Identify which cell holds the provided text, then report its [x, y] central coordinate. 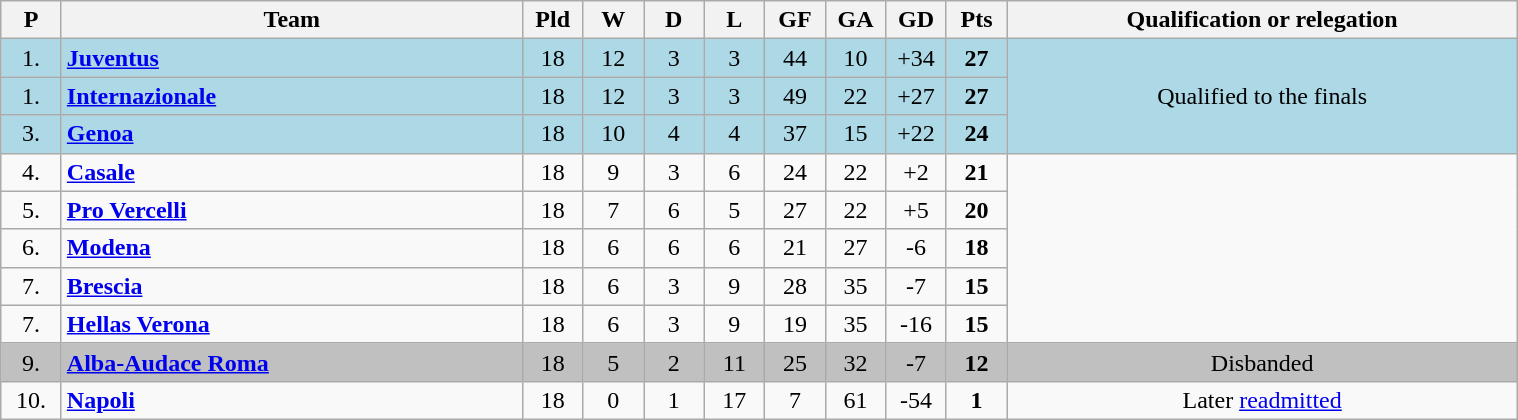
3. [32, 134]
P [32, 20]
Hellas Verona [292, 324]
Modena [292, 248]
37 [796, 134]
28 [796, 286]
25 [796, 362]
+5 [916, 210]
-16 [916, 324]
Genoa [292, 134]
Napoli [292, 400]
Pld [552, 20]
17 [734, 400]
0 [614, 400]
D [674, 20]
Casale [292, 172]
10. [32, 400]
5. [32, 210]
9. [32, 362]
Brescia [292, 286]
+34 [916, 58]
11 [734, 362]
L [734, 20]
2 [674, 362]
6. [32, 248]
GA [856, 20]
+22 [916, 134]
44 [796, 58]
Alba-Audace Roma [292, 362]
20 [976, 210]
Juventus [292, 58]
Team [292, 20]
GD [916, 20]
+2 [916, 172]
32 [856, 362]
Internazionale [292, 96]
Qualification or relegation [1262, 20]
-6 [916, 248]
-54 [916, 400]
+27 [916, 96]
19 [796, 324]
Pro Vercelli [292, 210]
61 [856, 400]
W [614, 20]
Later readmitted [1262, 400]
4. [32, 172]
Qualified to the finals [1262, 96]
Pts [976, 20]
GF [796, 20]
49 [796, 96]
Disbanded [1262, 362]
